Capture the cell that displays the provided text and extract its [x, y] central coordinate. 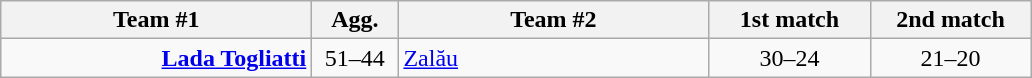
Team #2 [554, 20]
2nd match [950, 20]
Zalău [554, 58]
Agg. [355, 20]
21–20 [950, 58]
Team #1 [156, 20]
1st match [790, 20]
Lada Togliatti [156, 58]
30–24 [790, 58]
51–44 [355, 58]
